Scan for the cell matching the given text and deliver its (x, y) coordinate at center. 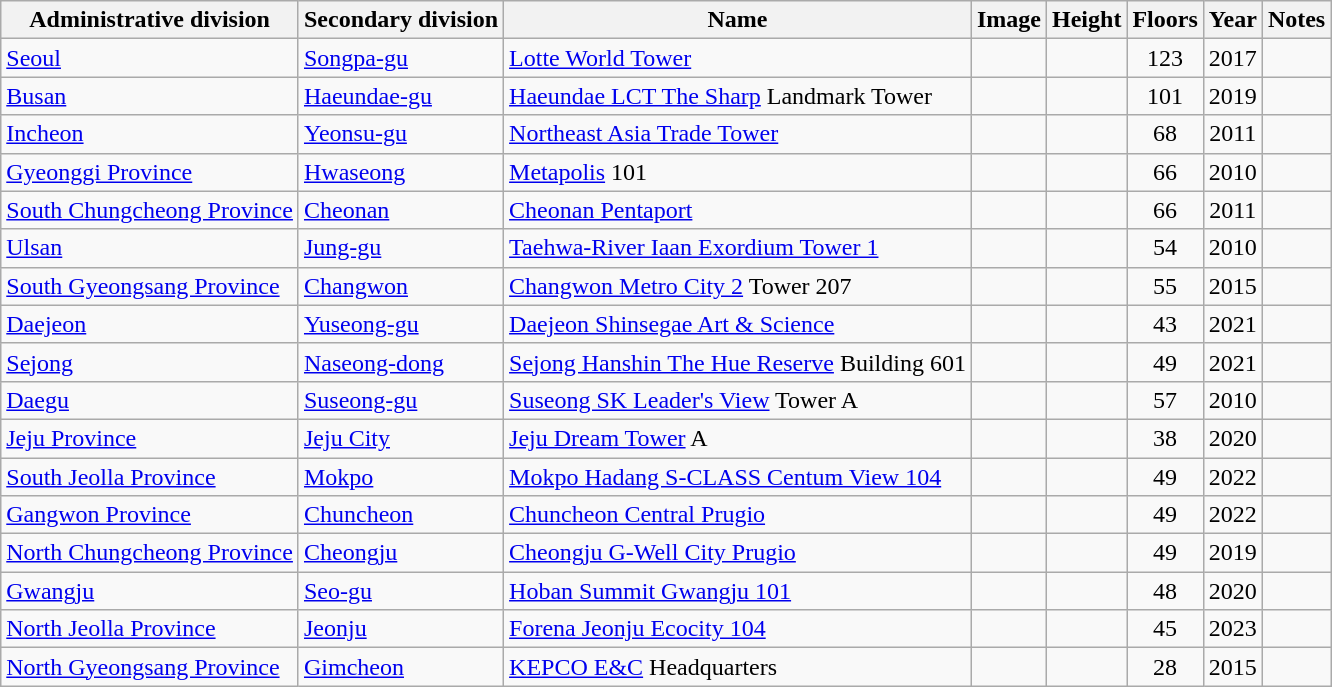
Haeundae-gu (400, 96)
Hwaseong (400, 172)
Suseong SK Leader's View Tower A (738, 400)
Changwon Metro City 2 Tower 207 (738, 286)
Mokpo Hadang S-CLASS Centum View 104 (738, 477)
Jeju City (400, 438)
Daegu (150, 400)
Hoban Summit Gwangju 101 (738, 591)
Yuseong-gu (400, 324)
Mokpo (400, 477)
Secondary division (400, 20)
Chuncheon Central Prugio (738, 515)
Gangwon Province (150, 515)
Name (738, 20)
2017 (1232, 58)
Cheongju G-Well City Prugio (738, 553)
123 (1165, 58)
55 (1165, 286)
2023 (1232, 629)
Floors (1165, 20)
Sejong (150, 362)
Jung-gu (400, 248)
Taehwa-River Iaan Exordium Tower 1 (738, 248)
Jeonju (400, 629)
Gimcheon (400, 667)
North Gyeongsang Province (150, 667)
Cheonan Pentaport (738, 210)
Incheon (150, 134)
South Chungcheong Province (150, 210)
Cheongju (400, 553)
Naseong-dong (400, 362)
North Jeolla Province (150, 629)
48 (1165, 591)
Changwon (400, 286)
Forena Jeonju Ecocity 104 (738, 629)
Northeast Asia Trade Tower (738, 134)
Gyeonggi Province (150, 172)
Seoul (150, 58)
South Gyeongsang Province (150, 286)
Administrative division (150, 20)
43 (1165, 324)
45 (1165, 629)
Seo-gu (400, 591)
Metapolis 101 (738, 172)
Busan (150, 96)
Height (1087, 20)
Image (1008, 20)
Ulsan (150, 248)
101 (1165, 96)
KEPCO E&C Headquarters (738, 667)
Cheonan (400, 210)
38 (1165, 438)
57 (1165, 400)
68 (1165, 134)
54 (1165, 248)
Yeonsu-gu (400, 134)
Sejong Hanshin The Hue Reserve Building 601 (738, 362)
Year (1232, 20)
Chuncheon (400, 515)
28 (1165, 667)
South Jeolla Province (150, 477)
Suseong-gu (400, 400)
Notes (1296, 20)
Jeju Province (150, 438)
Haeundae LCT The Sharp Landmark Tower (738, 96)
North Chungcheong Province (150, 553)
Daejeon (150, 324)
Jeju Dream Tower A (738, 438)
Daejeon Shinsegae Art & Science (738, 324)
Lotte World Tower (738, 58)
Gwangju (150, 591)
Songpa-gu (400, 58)
